Determine the (x, y) coordinate at the center of the cell enclosing the given text.  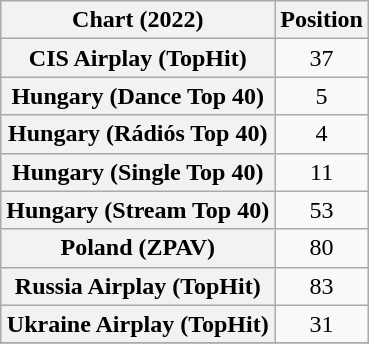
31 (322, 324)
Ukraine Airplay (TopHit) (138, 324)
CIS Airplay (TopHit) (138, 58)
Hungary (Single Top 40) (138, 172)
Poland (ZPAV) (138, 248)
4 (322, 134)
80 (322, 248)
Hungary (Rádiós Top 40) (138, 134)
5 (322, 96)
37 (322, 58)
11 (322, 172)
Hungary (Stream Top 40) (138, 210)
53 (322, 210)
Chart (2022) (138, 20)
Hungary (Dance Top 40) (138, 96)
Russia Airplay (TopHit) (138, 286)
83 (322, 286)
Position (322, 20)
